Find where the given text appears and provide that cell's center as [X, Y] coordinate. 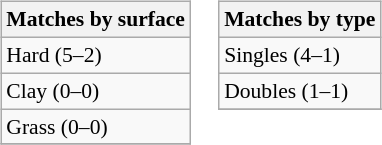
Matches by surface [96, 20]
Grass (0–0) [96, 127]
Singles (4–1) [300, 55]
Hard (5–2) [96, 55]
Clay (0–0) [96, 91]
Doubles (1–1) [300, 91]
Matches by type [300, 20]
